Locate the cell with the specified text and output its [x, y] center coordinate. 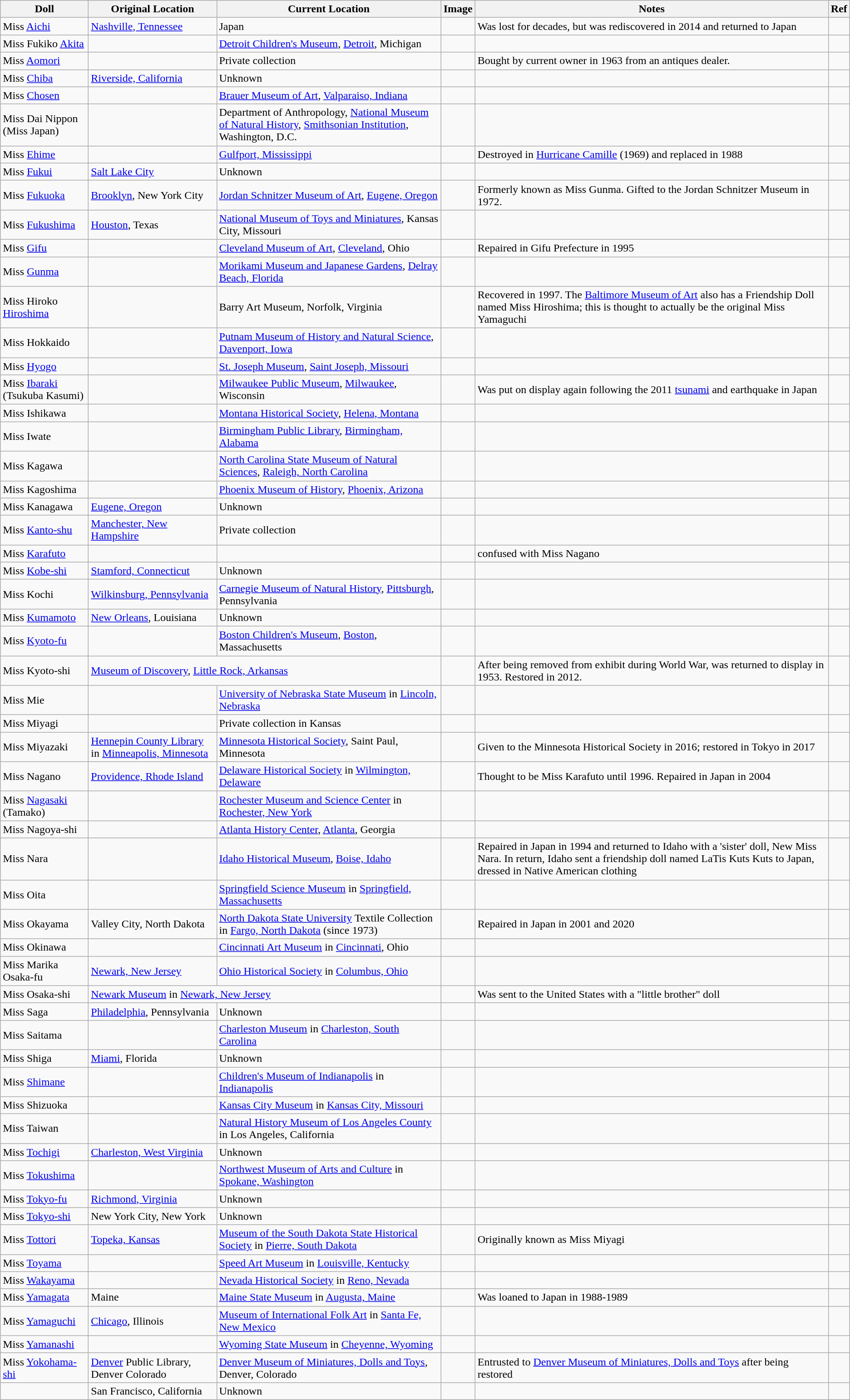
Gulfport, Mississippi [329, 154]
University of Nebraska State Museum in Lincoln, Nebraska [329, 700]
Miss Miyazaki [44, 747]
Jordan Schnitzer Museum of Art, Eugene, Oregon [329, 195]
Miss Hiroko Hiroshima [44, 307]
Bought by current owner in 1963 from an antiques dealer. [652, 61]
Was loaned to Japan in 1988-1989 [652, 1297]
Speed Art Museum in Louisville, Kentucky [329, 1263]
Miss Nagano [44, 776]
Richmond, Virginia [153, 1199]
Carnegie Museum of Natural History, Pittsburgh, Pennsylvania [329, 594]
Delaware Historical Society in Wilmington, Delaware [329, 776]
Miss Fukiko Akita [44, 44]
Newark, New Jersey [153, 971]
Museum of the South Dakota State Historical Society in Pierre, South Dakota [329, 1239]
Montana Historical Society, Helena, Montana [329, 413]
Miss Yokohama-shi [44, 1367]
Miss Okinawa [44, 947]
Current Location [329, 9]
Denver Museum of Miniatures, Dolls and Toys, Denver, Colorado [329, 1367]
Miss Toyama [44, 1263]
Brauer Museum of Art, Valparaiso, Indiana [329, 95]
Natural History Museum of Los Angeles County in Los Angeles, California [329, 1129]
Notes [652, 9]
Stamford, Connecticut [153, 571]
Miss Nara [44, 859]
Philadelphia, Pennsylvania [153, 1011]
Miami, Florida [153, 1058]
Miss Gunma [44, 271]
Miss Shimane [44, 1081]
Miss Kochi [44, 594]
Miss Yamanashi [44, 1344]
North Carolina State Museum of Natural Sciences, Raleigh, North Carolina [329, 466]
Miss Gifu [44, 248]
Miss Saitama [44, 1035]
Formerly known as Miss Gunma. Gifted to the Jordan Schnitzer Museum in 1972. [652, 195]
New Orleans, Louisiana [153, 617]
Cleveland Museum of Art, Cleveland, Ohio [329, 248]
Birmingham Public Library, Birmingham, Alabama [329, 437]
Providence, Rhode Island [153, 776]
Miss Kyoto-fu [44, 641]
Atlanta History Center, Atlanta, Georgia [329, 829]
Miss Ishikawa [44, 413]
Miss Hyogo [44, 366]
Miss Kanagawa [44, 507]
Miss Marika Osaka-fu [44, 971]
Doll [44, 9]
Miss Yamagata [44, 1297]
Detroit Children's Museum, Detroit, Michigan [329, 44]
Ohio Historical Society in Columbus, Ohio [329, 971]
Miss Dai Nippon (Miss Japan) [44, 125]
Maine [153, 1297]
Wilkinsburg, Pennsylvania [153, 594]
Putnam Museum of History and Natural Science, Davenport, Iowa [329, 343]
Charleston Museum in Charleston, South Carolina [329, 1035]
Miss Shizuoka [44, 1105]
Miss Oita [44, 894]
Miss Fukuoka [44, 195]
St. Joseph Museum, Saint Joseph, Missouri [329, 366]
Miss Kagoshima [44, 489]
Repaired in Gifu Prefecture in 1995 [652, 248]
Children's Museum of Indianapolis in Indianapolis [329, 1081]
New York City, New York [153, 1216]
Kansas City Museum in Kansas City, Missouri [329, 1105]
Barry Art Museum, Norfolk, Virginia [329, 307]
Miss Taiwan [44, 1129]
Salt Lake City [153, 172]
Boston Children's Museum, Boston, Massachusetts [329, 641]
Northwest Museum of Arts and Culture in Spokane, Washington [329, 1176]
Destroyed in Hurricane Camille (1969) and replaced in 1988 [652, 154]
Miss Iwate [44, 437]
Manchester, New Hampshire [153, 530]
Repaired in Japan in 2001 and 2020 [652, 924]
Private collection in Kansas [329, 724]
Houston, Texas [153, 224]
Valley City, North Dakota [153, 924]
Newark Museum in Newark, New Jersey [265, 994]
Eugene, Oregon [153, 507]
Phoenix Museum of History, Phoenix, Arizona [329, 489]
Charleston, West Virginia [153, 1152]
Miss Hokkaido [44, 343]
Miss Kagawa [44, 466]
Miss Aichi [44, 26]
Originally known as Miss Miyagi [652, 1239]
Miss Kanto-shu [44, 530]
Rochester Museum and Science Center in Rochester, New York [329, 806]
Miss Tottori [44, 1239]
San Francisco, California [153, 1391]
Miss Wakayama [44, 1280]
Miss Nagasaki (Tamako) [44, 806]
Miss Ehime [44, 154]
Was put on display again following the 2011 tsunami and earthquake in Japan [652, 389]
Original Location [153, 9]
Miss Tokyo-fu [44, 1199]
Morikami Museum and Japanese Gardens, Delray Beach, Florida [329, 271]
Miss Tokyo-shi [44, 1216]
Nashville, Tennessee [153, 26]
Nevada Historical Society in Reno, Nevada [329, 1280]
Was sent to the United States with a "little brother" doll [652, 994]
Ref [839, 9]
Miss Saga [44, 1011]
Miss Fukushima [44, 224]
Miss Okayama [44, 924]
Hennepin County Library in Minneapolis, Minnesota [153, 747]
Miss Ibaraki (Tsukuba Kasumi) [44, 389]
Miss Mie [44, 700]
Miss Tokushima [44, 1176]
Miss Karafuto [44, 553]
Miss Kyoto-shi [44, 670]
Was lost for decades, but was rediscovered in 2014 and returned to Japan [652, 26]
Miss Shiga [44, 1058]
Museum of Discovery, Little Rock, Arkansas [265, 670]
Miss Miyagi [44, 724]
Miss Chosen [44, 95]
Miss Tochigi [44, 1152]
Idaho Historical Museum, Boise, Idaho [329, 859]
Miss Kobe-shi [44, 571]
Museum of International Folk Art in Santa Fe, New Mexico [329, 1321]
Miss Kumamoto [44, 617]
Milwaukee Public Museum, Milwaukee, Wisconsin [329, 389]
Miss Chiba [44, 78]
Miss Osaka-shi [44, 994]
Brooklyn, New York City [153, 195]
Miss Yamaguchi [44, 1321]
After being removed from exhibit during World War, was returned to display in 1953. Restored in 2012. [652, 670]
Thought to be Miss Karafuto until 1996. Repaired in Japan in 2004 [652, 776]
confused with Miss Nagano [652, 553]
North Dakota State University Textile Collection in Fargo, North Dakota (since 1973) [329, 924]
Cincinnati Art Museum in Cincinnati, Ohio [329, 947]
Miss Nagoya-shi [44, 829]
Riverside, California [153, 78]
Minnesota Historical Society, Saint Paul, Minnesota [329, 747]
Denver Public Library, Denver Colorado [153, 1367]
Japan [329, 26]
Chicago, Illinois [153, 1321]
Miss Aomori [44, 61]
Given to the Minnesota Historical Society in 2016; restored in Tokyo in 2017 [652, 747]
Department of Anthropology, National Museum of Natural History, Smithsonian Institution, Washington, D.C. [329, 125]
Entrusted to Denver Museum of Miniatures, Dolls and Toys after being restored [652, 1367]
Miss Fukui [44, 172]
Topeka, Kansas [153, 1239]
National Museum of Toys and Miniatures, Kansas City, Missouri [329, 224]
Springfield Science Museum in Springfield, Massachusetts [329, 894]
Wyoming State Museum in Cheyenne, Wyoming [329, 1344]
Maine State Museum in Augusta, Maine [329, 1297]
Image [458, 9]
